Determine the (X, Y) coordinate at the center of the cell enclosing the given text.  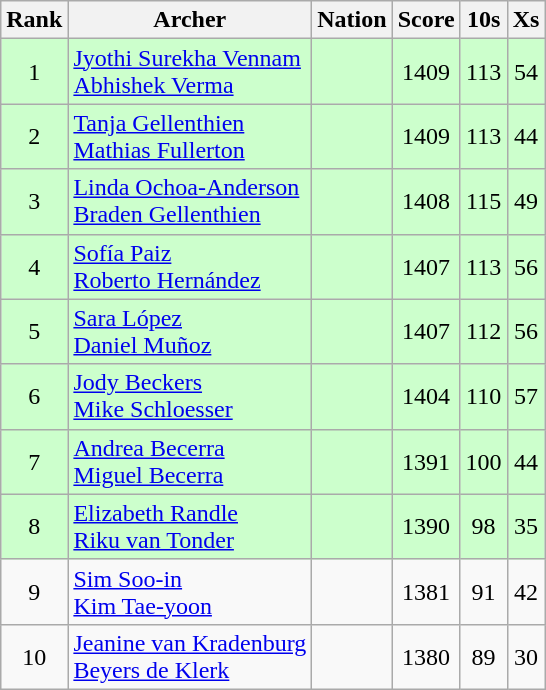
10s (484, 20)
1390 (426, 526)
1408 (426, 202)
Sara LópezDaniel Muñoz (190, 332)
1381 (426, 592)
9 (34, 592)
1380 (426, 656)
Archer (190, 20)
Nation (352, 20)
1 (34, 72)
115 (484, 202)
89 (484, 656)
91 (484, 592)
Sofía PaizRoberto Hernández (190, 266)
35 (526, 526)
Jyothi Surekha VennamAbhishek Verma (190, 72)
3 (34, 202)
54 (526, 72)
Rank (34, 20)
5 (34, 332)
Jody BeckersMike Schloesser (190, 396)
42 (526, 592)
Linda Ochoa-AndersonBraden Gellenthien (190, 202)
6 (34, 396)
Xs (526, 20)
Sim Soo-inKim Tae-yoon (190, 592)
112 (484, 332)
49 (526, 202)
7 (34, 462)
1404 (426, 396)
110 (484, 396)
57 (526, 396)
Andrea BecerraMiguel Becerra (190, 462)
Score (426, 20)
30 (526, 656)
10 (34, 656)
Elizabeth RandleRiku van Tonder (190, 526)
100 (484, 462)
8 (34, 526)
1391 (426, 462)
4 (34, 266)
98 (484, 526)
Tanja GellenthienMathias Fullerton (190, 136)
Jeanine van KradenburgBeyers de Klerk (190, 656)
2 (34, 136)
